Detect which cell encompasses the target text, then output its [X, Y] center coordinate. 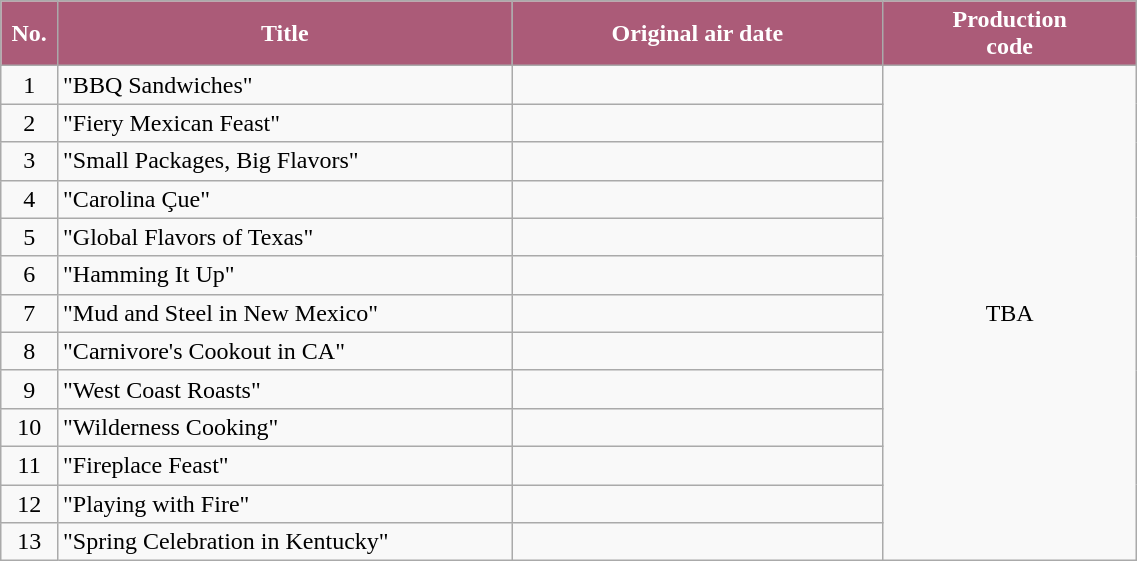
1 [30, 85]
"Carnivore's Cookout in CA" [285, 351]
TBA [1010, 314]
8 [30, 351]
Productioncode [1010, 34]
"Fireplace Feast" [285, 465]
7 [30, 313]
"Small Packages, Big Flavors" [285, 161]
"Mud and Steel in New Mexico" [285, 313]
13 [30, 542]
12 [30, 503]
2 [30, 123]
No. [30, 34]
5 [30, 237]
"Hamming It Up" [285, 275]
"Playing with Fire" [285, 503]
6 [30, 275]
"West Coast Roasts" [285, 389]
"BBQ Sandwiches" [285, 85]
"Fiery Mexican Feast" [285, 123]
"Global Flavors of Texas" [285, 237]
Original air date [698, 34]
Title [285, 34]
10 [30, 427]
"Spring Celebration in Kentucky" [285, 542]
3 [30, 161]
"Wilderness Cooking" [285, 427]
11 [30, 465]
"Carolina Çue" [285, 199]
4 [30, 199]
9 [30, 389]
